From the cell containing the given text, extract its center point as [X, Y] coordinate. 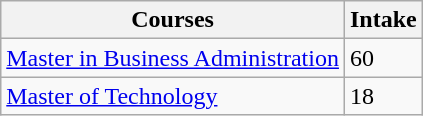
60 [383, 58]
Intake [383, 20]
Courses [173, 20]
18 [383, 96]
Master in Business Administration [173, 58]
Master of Technology [173, 96]
